From the cell containing the given text, extract its center point as [X, Y] coordinate. 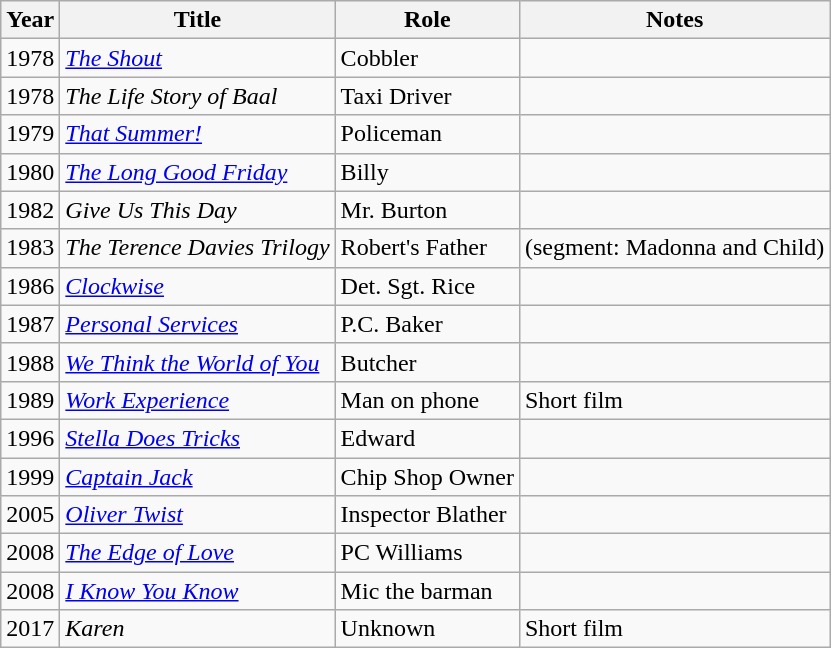
Notes [674, 20]
Personal Services [198, 324]
Role [427, 20]
Unknown [427, 629]
Edward [427, 438]
Det. Sgt. Rice [427, 286]
The Terence Davies Trilogy [198, 248]
Butcher [427, 362]
Stella Does Tricks [198, 438]
2017 [30, 629]
1986 [30, 286]
PC Williams [427, 553]
Taxi Driver [427, 96]
1980 [30, 172]
Cobbler [427, 58]
1982 [30, 210]
The Life Story of Baal [198, 96]
1989 [30, 400]
1996 [30, 438]
Give Us This Day [198, 210]
We Think the World of You [198, 362]
Karen [198, 629]
The Shout [198, 58]
That Summer! [198, 134]
I Know You Know [198, 591]
1979 [30, 134]
Policeman [427, 134]
Inspector Blather [427, 515]
Robert's Father [427, 248]
Mic the barman [427, 591]
Title [198, 20]
1999 [30, 477]
Billy [427, 172]
1987 [30, 324]
Captain Jack [198, 477]
Man on phone [427, 400]
1983 [30, 248]
Clockwise [198, 286]
Chip Shop Owner [427, 477]
Oliver Twist [198, 515]
Year [30, 20]
2005 [30, 515]
1988 [30, 362]
Work Experience [198, 400]
P.C. Baker [427, 324]
The Long Good Friday [198, 172]
Mr. Burton [427, 210]
The Edge of Love [198, 553]
(segment: Madonna and Child) [674, 248]
